Capture the cell that displays the provided text and extract its (X, Y) central coordinate. 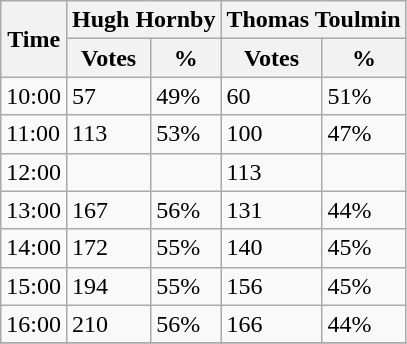
16:00 (34, 324)
15:00 (34, 286)
140 (272, 248)
11:00 (34, 134)
60 (272, 96)
166 (272, 324)
53% (186, 134)
Thomas Toulmin (314, 20)
156 (272, 286)
Time (34, 39)
51% (364, 96)
167 (108, 210)
194 (108, 286)
100 (272, 134)
12:00 (34, 172)
49% (186, 96)
14:00 (34, 248)
210 (108, 324)
13:00 (34, 210)
131 (272, 210)
47% (364, 134)
Hugh Hornby (143, 20)
10:00 (34, 96)
172 (108, 248)
57 (108, 96)
